Find where the given text appears and provide that cell's center as (X, Y) coordinate. 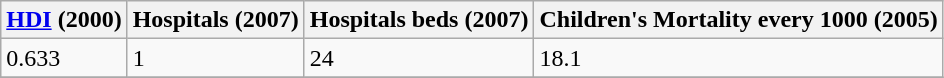
Children's Mortality every 1000 (2005) (738, 20)
18.1 (738, 58)
HDI (2000) (64, 20)
1 (216, 58)
Hospitals beds (2007) (419, 20)
0.633 (64, 58)
Hospitals (2007) (216, 20)
24 (419, 58)
